Identify which cell holds the provided text, then report its (X, Y) central coordinate. 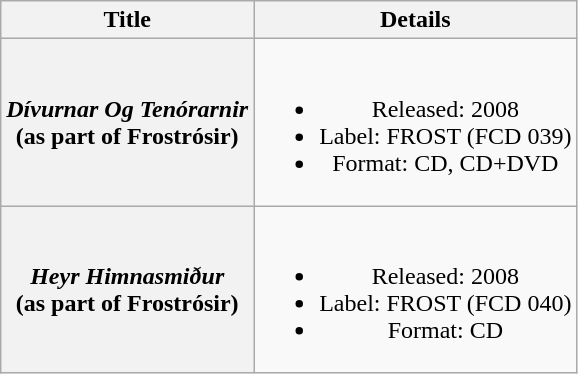
Dívurnar Og Tenórarnir (as part of Frostrósir) (128, 122)
Heyr Himnasmiður (as part of Frostrósir) (128, 290)
Title (128, 20)
Details (416, 20)
Released: 2008Label: FROST (FCD 040)Format: CD (416, 290)
Released: 2008Label: FROST (FCD 039)Format: CD, CD+DVD (416, 122)
